Provide the [X, Y] coordinate of the cell's center where the given text is located.  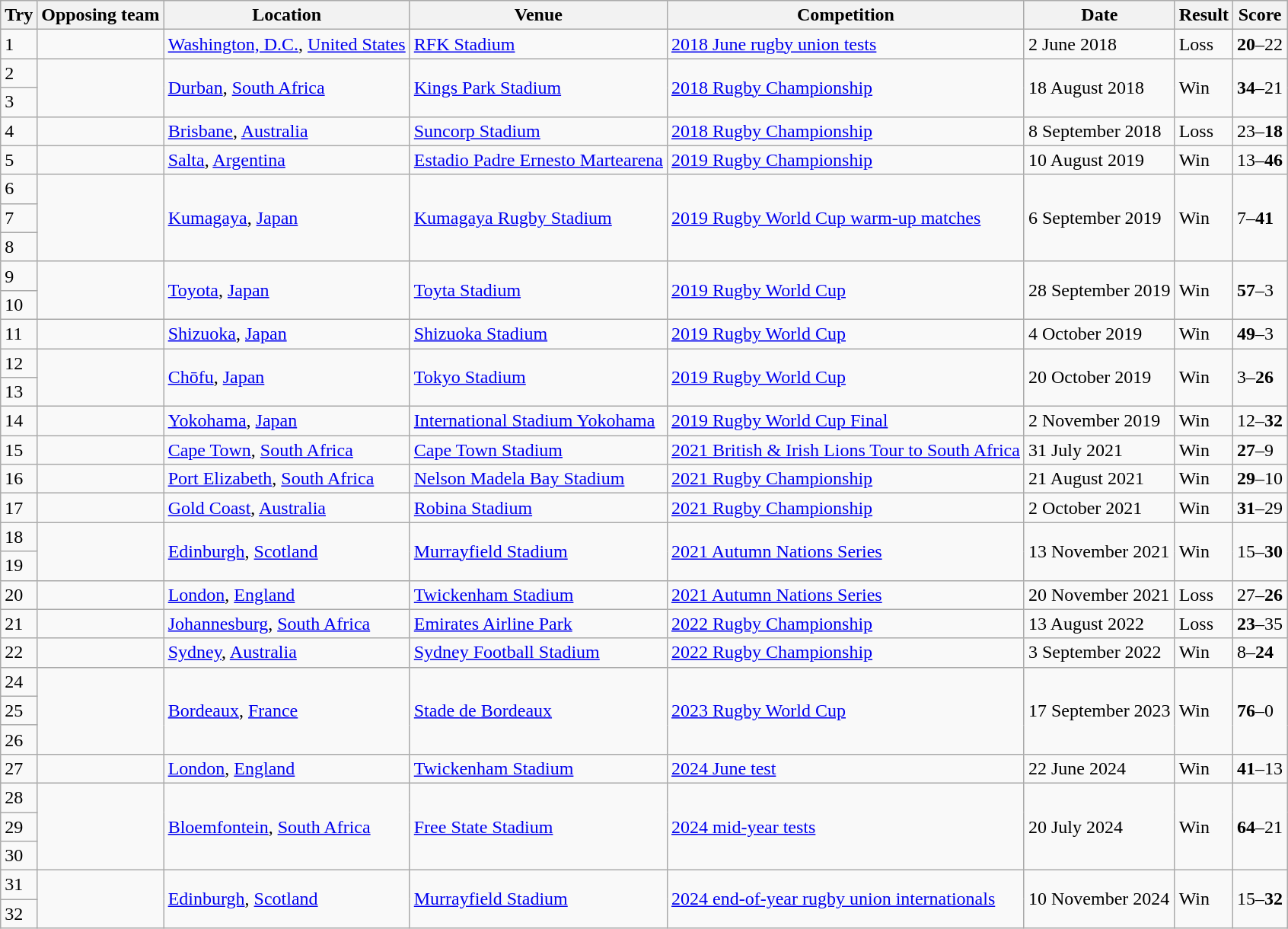
Yokohama, Japan [286, 421]
Location [286, 15]
49–3 [1261, 334]
13 November 2021 [1099, 551]
31–29 [1261, 508]
2019 Rugby Championship [846, 160]
Kumagaya Rugby Stadium [538, 218]
3–26 [1261, 378]
2 [19, 73]
Johannesburg, South Africa [286, 624]
25 [19, 710]
Score [1261, 15]
Toyota, Japan [286, 290]
29 [19, 826]
6 September 2019 [1099, 218]
22 [19, 653]
27 [19, 768]
17 September 2023 [1099, 710]
Salta, Argentina [286, 160]
8 September 2018 [1099, 131]
31 July 2021 [1099, 450]
17 [19, 508]
Washington, D.C., United States [286, 44]
2019 Rugby World Cup Final [846, 421]
2023 Rugby World Cup [846, 710]
41–13 [1261, 768]
3 [19, 102]
1 [19, 44]
Date [1099, 15]
2024 June test [846, 768]
Emirates Airline Park [538, 624]
64–21 [1261, 826]
16 [19, 479]
Durban, South Africa [286, 88]
18 [19, 537]
10 [19, 305]
8 [19, 247]
2 June 2018 [1099, 44]
13–46 [1261, 160]
4 October 2019 [1099, 334]
2018 June rugby union tests [846, 44]
Shizuoka, Japan [286, 334]
12–32 [1261, 421]
6 [19, 189]
3 September 2022 [1099, 653]
Estadio Padre Ernesto Martearena [538, 160]
34–21 [1261, 88]
9 [19, 276]
12 [19, 363]
2 November 2019 [1099, 421]
2024 end-of-year rugby union internationals [846, 899]
Nelson Madela Bay Stadium [538, 479]
24 [19, 682]
Bordeaux, France [286, 710]
14 [19, 421]
29–10 [1261, 479]
26 [19, 739]
8–24 [1261, 653]
10 November 2024 [1099, 899]
21 [19, 624]
Tokyo Stadium [538, 378]
15–32 [1261, 899]
20 November 2021 [1099, 595]
Brisbane, Australia [286, 131]
30 [19, 856]
15 [19, 450]
13 [19, 392]
International Stadium Yokohama [538, 421]
Kings Park Stadium [538, 88]
20 July 2024 [1099, 826]
20–22 [1261, 44]
Port Elizabeth, South Africa [286, 479]
Bloemfontein, South Africa [286, 826]
Opposing team [100, 15]
15–30 [1261, 551]
Sydney, Australia [286, 653]
31 [19, 885]
Shizuoka Stadium [538, 334]
2 October 2021 [1099, 508]
Free State Stadium [538, 826]
20 October 2019 [1099, 378]
22 June 2024 [1099, 768]
Sydney Football Stadium [538, 653]
7 [19, 218]
28 September 2019 [1099, 290]
2024 mid-year tests [846, 826]
20 [19, 595]
Cape Town Stadium [538, 450]
21 August 2021 [1099, 479]
27–9 [1261, 450]
Chōfu, Japan [286, 378]
Try [19, 15]
27–26 [1261, 595]
76–0 [1261, 710]
Venue [538, 15]
Cape Town, South Africa [286, 450]
Suncorp Stadium [538, 131]
23–35 [1261, 624]
Robina Stadium [538, 508]
Toyta Stadium [538, 290]
10 August 2019 [1099, 160]
Competition [846, 15]
13 August 2022 [1099, 624]
5 [19, 160]
57–3 [1261, 290]
2021 British & Irish Lions Tour to South Africa [846, 450]
32 [19, 914]
23–18 [1261, 131]
18 August 2018 [1099, 88]
11 [19, 334]
2019 Rugby World Cup warm-up matches [846, 218]
4 [19, 131]
RFK Stadium [538, 44]
Stade de Bordeaux [538, 710]
Kumagaya, Japan [286, 218]
28 [19, 797]
7–41 [1261, 218]
Result [1204, 15]
Gold Coast, Australia [286, 508]
19 [19, 566]
